Output the (x, y) coordinate of the center of the cell containing the given text.  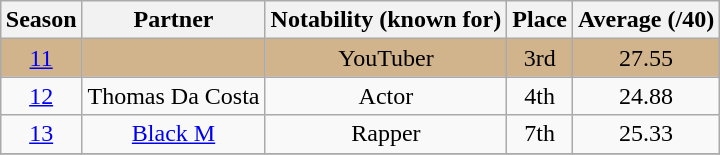
27.55 (646, 58)
3rd (540, 58)
Average (/40) (646, 20)
Notability (known for) (386, 20)
Rapper (386, 134)
Thomas Da Costa (174, 96)
25.33 (646, 134)
7th (540, 134)
12 (41, 96)
Place (540, 20)
13 (41, 134)
YouTuber (386, 58)
Partner (174, 20)
11 (41, 58)
Actor (386, 96)
Black M (174, 134)
24.88 (646, 96)
4th (540, 96)
Season (41, 20)
